Detect which cell encompasses the target text, then output its [X, Y] center coordinate. 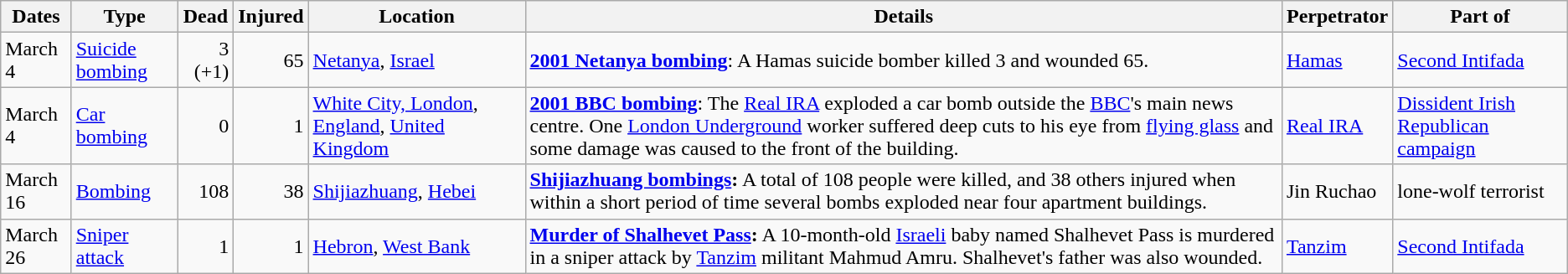
Dissident Irish Republican campaign [1480, 126]
Car bombing [124, 126]
38 [271, 191]
White City, London, England, United Kingdom [417, 126]
March 16 [36, 191]
Type [124, 17]
Dead [206, 17]
0 [206, 126]
Dates [36, 17]
lone-wolf terrorist [1480, 191]
Location [417, 17]
Details [903, 17]
2001 Netanya bombing: A Hamas suicide bomber killed 3 and wounded 65. [903, 60]
Suicide bombing [124, 60]
Bombing [124, 191]
Tanzim [1337, 246]
Real IRA [1337, 126]
Injured [271, 17]
Hebron, West Bank [417, 246]
Shijiazhuang, Hebei [417, 191]
108 [206, 191]
Perpetrator [1337, 17]
Jin Ruchao [1337, 191]
Part of [1480, 17]
Sniper attack [124, 246]
3 (+1) [206, 60]
March 26 [36, 246]
Netanya, Israel [417, 60]
65 [271, 60]
Hamas [1337, 60]
